Return the [x, y] coordinate for the center point of the cell that contains the specified text.  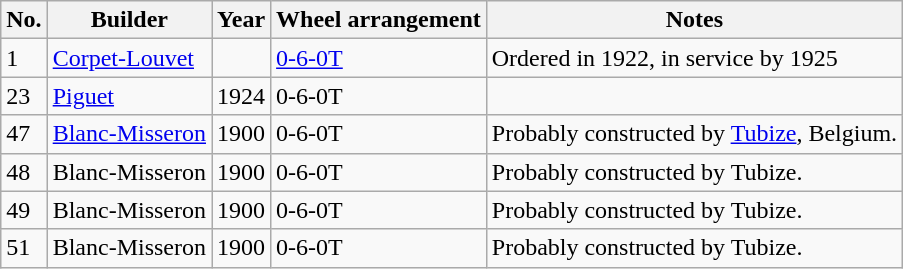
47 [24, 134]
Wheel arrangement [379, 20]
Piguet [129, 96]
Corpet-Louvet [129, 58]
Ordered in 1922, in service by 1925 [694, 58]
1 [24, 58]
51 [24, 248]
49 [24, 210]
Notes [694, 20]
Year [242, 20]
23 [24, 96]
Builder [129, 20]
No. [24, 20]
1924 [242, 96]
48 [24, 172]
Probably constructed by Tubize, Belgium. [694, 134]
